Extract the (X, Y) coordinate from the center of the cell holding the provided text.  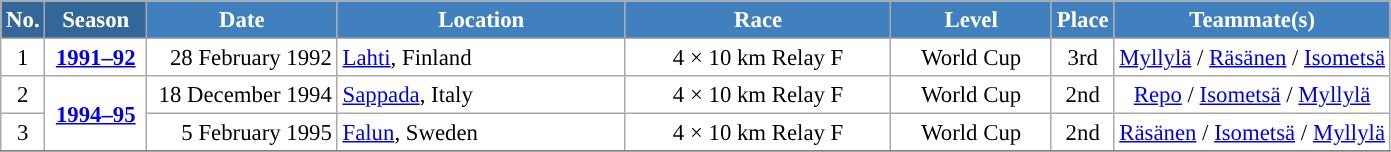
Location (481, 20)
Sappada, Italy (481, 95)
Lahti, Finland (481, 58)
Myllylä / Räsänen / Isometsä (1252, 58)
Place (1082, 20)
3 (23, 133)
Date (242, 20)
Level (972, 20)
1 (23, 58)
2 (23, 95)
Räsänen / Isometsä / Myllylä (1252, 133)
Race (758, 20)
Repo / Isometsä / Myllylä (1252, 95)
No. (23, 20)
Teammate(s) (1252, 20)
3rd (1082, 58)
1994–95 (96, 114)
Season (96, 20)
5 February 1995 (242, 133)
Falun, Sweden (481, 133)
1991–92 (96, 58)
28 February 1992 (242, 58)
18 December 1994 (242, 95)
